Pinpoint the cell where the given text exists, returning its [x, y] midpoint coordinate. 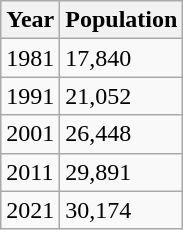
29,891 [122, 172]
1981 [30, 58]
Year [30, 20]
Population [122, 20]
30,174 [122, 210]
21,052 [122, 96]
2011 [30, 172]
1991 [30, 96]
26,448 [122, 134]
2021 [30, 210]
17,840 [122, 58]
2001 [30, 134]
